Detect which cell encompasses the target text, then output its [X, Y] center coordinate. 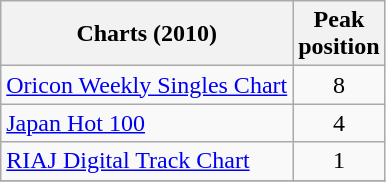
8 [339, 85]
4 [339, 123]
Charts (2010) [147, 34]
Oricon Weekly Singles Chart [147, 85]
1 [339, 161]
Japan Hot 100 [147, 123]
RIAJ Digital Track Chart [147, 161]
Peakposition [339, 34]
